Capture the cell that displays the provided text and extract its [X, Y] central coordinate. 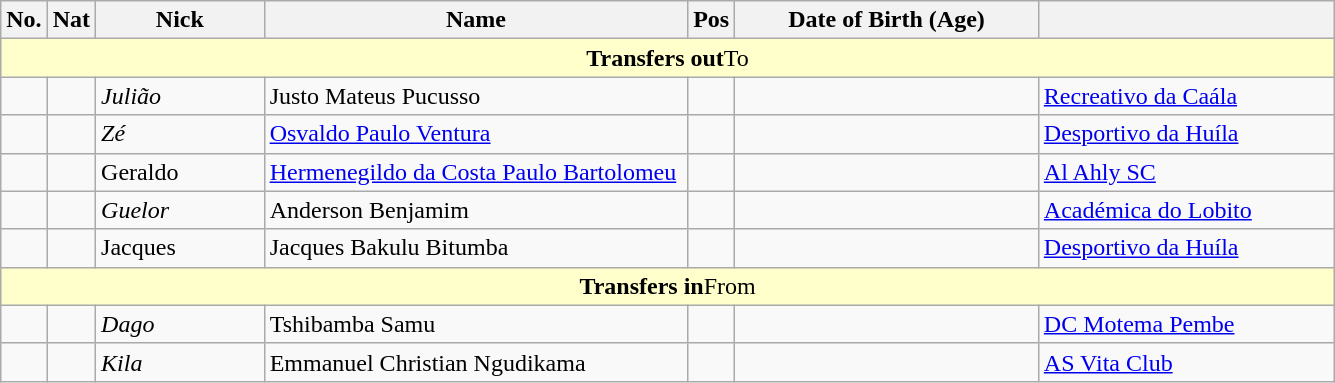
Pos [712, 20]
Zé [180, 134]
No. [24, 20]
Nick [180, 20]
Guelor [180, 210]
Date of Birth (Age) [887, 20]
Osvaldo Paulo Ventura [476, 134]
Académica do Lobito [1186, 210]
Jacques Bakulu Bitumba [476, 248]
Name [476, 20]
Hermenegildo da Costa Paulo Bartolomeu [476, 172]
Tshibamba Samu [476, 324]
Jacques [180, 248]
Kila [180, 362]
Al Ahly SC [1186, 172]
AS Vita Club [1186, 362]
Anderson Benjamim [476, 210]
Transfers outTo [668, 58]
Dago [180, 324]
Transfers inFrom [668, 286]
Recreativo da Caála [1186, 96]
Julião [180, 96]
Justo Mateus Pucusso [476, 96]
Geraldo [180, 172]
DC Motema Pembe [1186, 324]
Nat [71, 20]
Emmanuel Christian Ngudikama [476, 362]
